From the cell containing the given text, extract its center point as [x, y] coordinate. 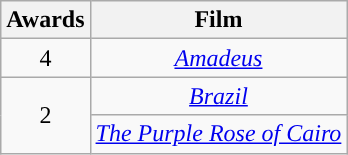
Brazil [218, 96]
Film [218, 20]
Amadeus [218, 58]
2 [46, 115]
Awards [46, 20]
The Purple Rose of Cairo [218, 134]
4 [46, 58]
